Scan for the cell matching the given text and deliver its [X, Y] coordinate at center. 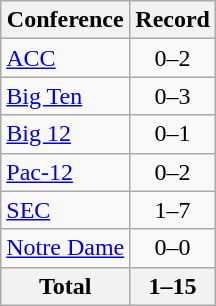
SEC [66, 210]
0–0 [173, 248]
Big 12 [66, 134]
Conference [66, 20]
Pac-12 [66, 172]
0–1 [173, 134]
Big Ten [66, 96]
ACC [66, 58]
1–7 [173, 210]
Total [66, 286]
1–15 [173, 286]
Notre Dame [66, 248]
Record [173, 20]
0–3 [173, 96]
